Output the (X, Y) coordinate of the center of the cell containing the given text.  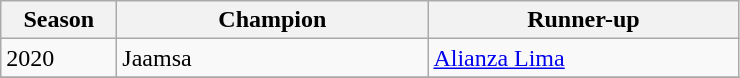
Jaamsa (272, 58)
Alianza Lima (584, 58)
2020 (59, 58)
Season (59, 20)
Runner-up (584, 20)
Champion (272, 20)
